Pinpoint the cell where the given text exists, returning its (X, Y) midpoint coordinate. 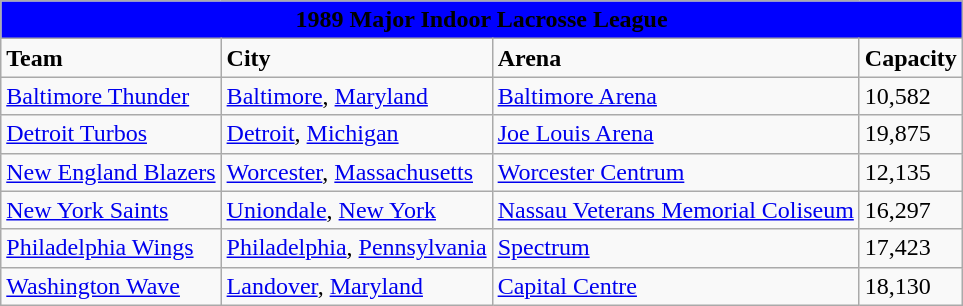
Worcester Centrum (676, 172)
18,130 (910, 286)
Worcester, Massachusetts (356, 172)
Detroit, Michigan (356, 134)
Capital Centre (676, 286)
New England Blazers (111, 172)
1989 Major Indoor Lacrosse League (482, 20)
Washington Wave (111, 286)
Joe Louis Arena (676, 134)
Team (111, 58)
Arena (676, 58)
Philadelphia, Pennsylvania (356, 248)
Baltimore, Maryland (356, 96)
Detroit Turbos (111, 134)
New York Saints (111, 210)
10,582 (910, 96)
Landover, Maryland (356, 286)
16,297 (910, 210)
19,875 (910, 134)
Baltimore Thunder (111, 96)
12,135 (910, 172)
Philadelphia Wings (111, 248)
Nassau Veterans Memorial Coliseum (676, 210)
17,423 (910, 248)
Spectrum (676, 248)
City (356, 58)
Capacity (910, 58)
Baltimore Arena (676, 96)
Uniondale, New York (356, 210)
